Identify which cell holds the provided text, then report its [X, Y] central coordinate. 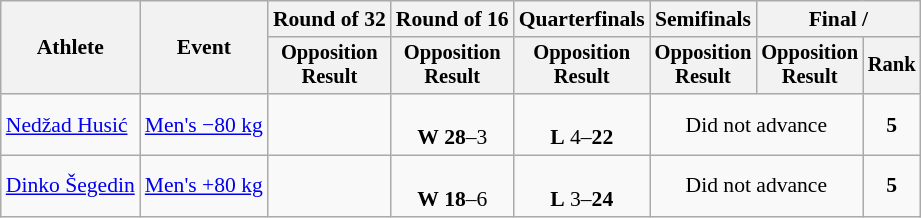
Dinko Šegedin [70, 186]
Semifinals [704, 19]
W 18–6 [452, 186]
Nedžad Husić [70, 124]
L 3–24 [582, 186]
Round of 16 [452, 19]
Event [204, 48]
W 28–3 [452, 124]
Men's +80 kg [204, 186]
Rank [892, 66]
Final / [838, 19]
Round of 32 [330, 19]
Men's −80 kg [204, 124]
L 4–22 [582, 124]
Athlete [70, 48]
Quarterfinals [582, 19]
